Output the (X, Y) coordinate of the center of the cell containing the given text.  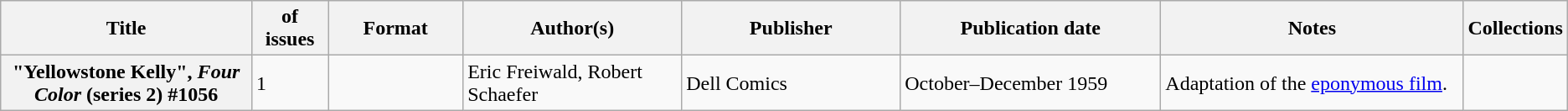
Notes (1312, 29)
Publication date (1030, 29)
Publisher (791, 29)
Dell Comics (791, 82)
of issues (290, 29)
Author(s) (573, 29)
"Yellowstone Kelly", Four Color (series 2) #1056 (126, 82)
Title (126, 29)
1 (290, 82)
October–December 1959 (1030, 82)
Eric Freiwald, Robert Schaefer (573, 82)
Collections (1515, 29)
Format (395, 29)
Adaptation of the eponymous film. (1312, 82)
